Determine the [X, Y] coordinate at the center of the cell enclosing the given text.  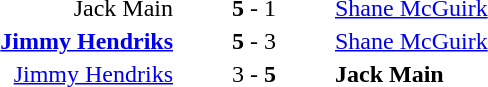
5 - 3 [254, 41]
